Pinpoint the cell where the given text exists, returning its (x, y) midpoint coordinate. 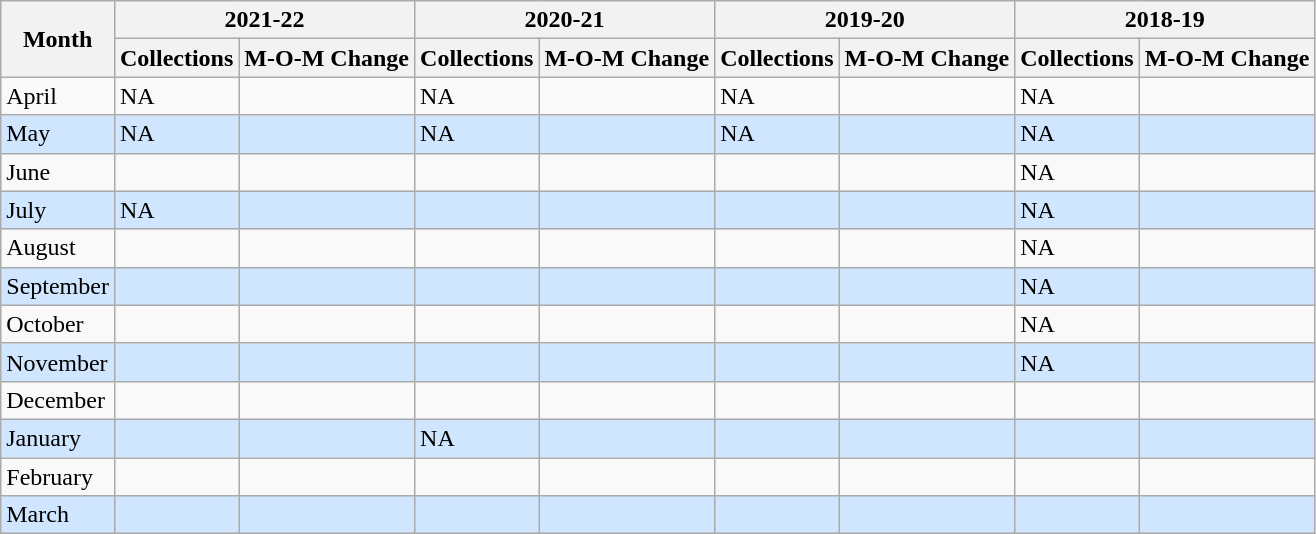
December (58, 400)
April (58, 96)
2019-20 (865, 20)
January (58, 438)
October (58, 324)
2018-19 (1165, 20)
July (58, 210)
March (58, 515)
2021-22 (264, 20)
Month (58, 39)
May (58, 134)
February (58, 477)
2020-21 (565, 20)
June (58, 172)
November (58, 362)
August (58, 248)
September (58, 286)
